Return [x, y] of the center of cell containing provided text 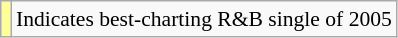
Indicates best-charting R&B single of 2005 [204, 19]
